Identify which cell holds the provided text, then report its (x, y) central coordinate. 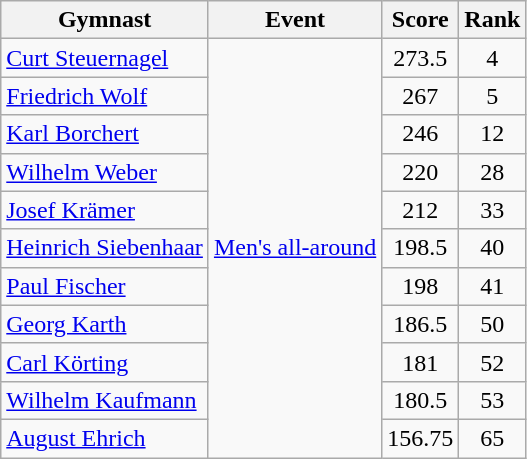
Rank (492, 20)
198.5 (420, 248)
28 (492, 172)
273.5 (420, 58)
Friedrich Wolf (105, 96)
Curt Steuernagel (105, 58)
Paul Fischer (105, 286)
180.5 (420, 400)
50 (492, 324)
267 (420, 96)
Wilhelm Kaufmann (105, 400)
198 (420, 286)
220 (420, 172)
12 (492, 134)
Georg Karth (105, 324)
5 (492, 96)
Score (420, 20)
Wilhelm Weber (105, 172)
Event (294, 20)
186.5 (420, 324)
181 (420, 362)
53 (492, 400)
212 (420, 210)
246 (420, 134)
156.75 (420, 438)
4 (492, 58)
33 (492, 210)
52 (492, 362)
40 (492, 248)
65 (492, 438)
Carl Körting (105, 362)
Gymnast (105, 20)
Karl Borchert (105, 134)
Men's all-around (294, 248)
41 (492, 286)
Josef Krämer (105, 210)
Heinrich Siebenhaar (105, 248)
August Ehrich (105, 438)
